From the cell containing the given text, extract its center point as (x, y) coordinate. 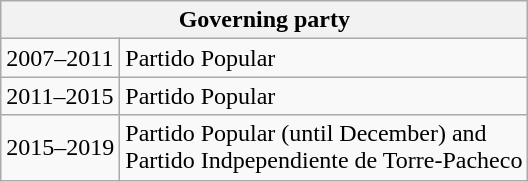
Governing party (264, 20)
2011–2015 (60, 96)
2007–2011 (60, 58)
2015–2019 (60, 148)
Partido Popular (until December) andPartido Indpependiente de Torre-Pacheco (324, 148)
